Locate the cell with the specified text and output its [x, y] center coordinate. 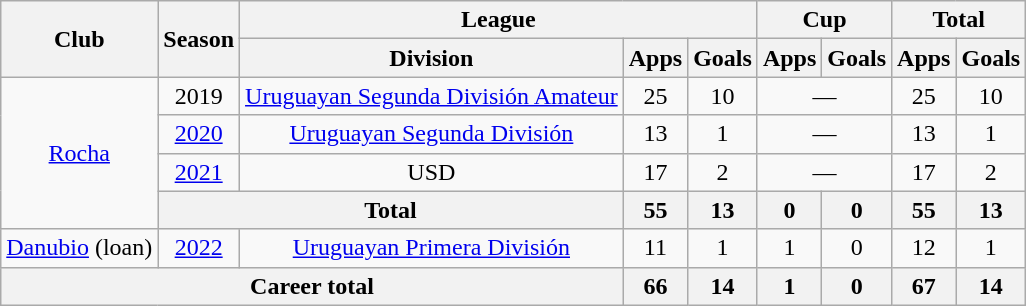
2021 [199, 172]
Uruguayan Primera División [432, 248]
2019 [199, 96]
Rocha [80, 153]
USD [432, 172]
Danubio (loan) [80, 248]
11 [655, 248]
Season [199, 39]
Uruguayan Segunda División [432, 134]
2020 [199, 134]
2022 [199, 248]
Uruguayan Segunda División Amateur [432, 96]
League [499, 20]
Career total [312, 286]
Cup [824, 20]
12 [924, 248]
67 [924, 286]
66 [655, 286]
Division [432, 58]
Club [80, 39]
